Scan for the cell matching the given text and deliver its [X, Y] coordinate at center. 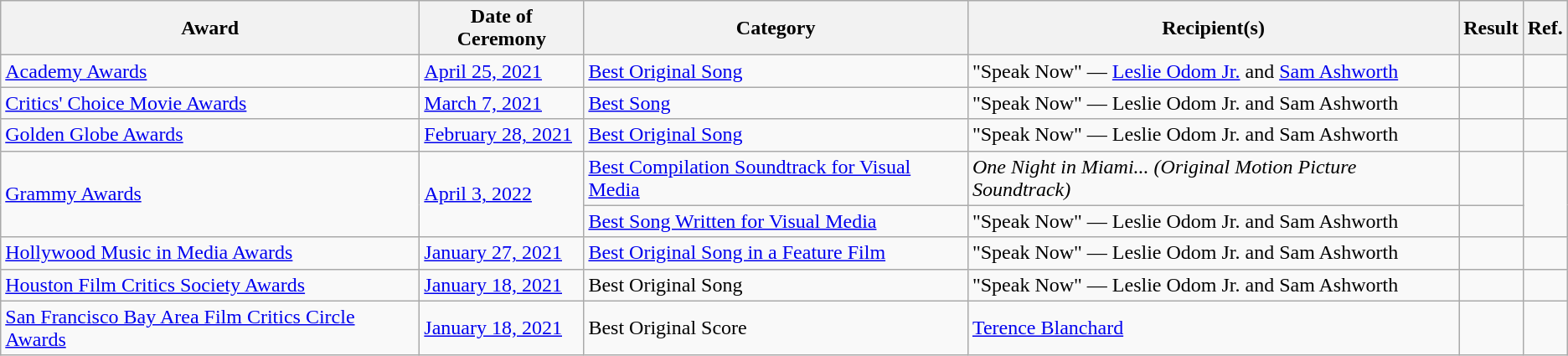
Recipient(s) [1213, 28]
Ref. [1545, 28]
Best Original Score [776, 328]
Date of Ceremony [502, 28]
Category [776, 28]
Best Compilation Soundtrack for Visual Media [776, 178]
Best Original Song in a Feature Film [776, 253]
January 27, 2021 [502, 253]
Houston Film Critics Society Awards [210, 285]
Terence Blanchard [1213, 328]
One Night in Miami... (Original Motion Picture Soundtrack) [1213, 178]
Result [1491, 28]
February 28, 2021 [502, 135]
Award [210, 28]
March 7, 2021 [502, 103]
Best Song [776, 103]
Critics' Choice Movie Awards [210, 103]
Best Song Written for Visual Media [776, 221]
April 25, 2021 [502, 71]
Academy Awards [210, 71]
San Francisco Bay Area Film Critics Circle Awards [210, 328]
April 3, 2022 [502, 194]
Grammy Awards [210, 194]
Golden Globe Awards [210, 135]
Hollywood Music in Media Awards [210, 253]
